Find where the given text appears and provide that cell's center as (X, Y) coordinate. 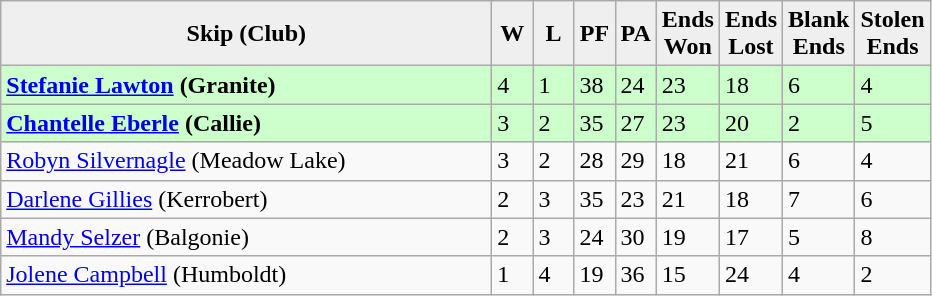
Mandy Selzer (Balgonie) (246, 237)
38 (594, 85)
27 (636, 123)
PF (594, 34)
Darlene Gillies (Kerrobert) (246, 199)
17 (750, 237)
28 (594, 161)
Jolene Campbell (Humboldt) (246, 275)
W (512, 34)
15 (688, 275)
30 (636, 237)
Blank Ends (819, 34)
Ends Won (688, 34)
7 (819, 199)
Skip (Club) (246, 34)
20 (750, 123)
Robyn Silvernagle (Meadow Lake) (246, 161)
36 (636, 275)
L (554, 34)
Chantelle Eberle (Callie) (246, 123)
Ends Lost (750, 34)
Stolen Ends (892, 34)
PA (636, 34)
8 (892, 237)
Stefanie Lawton (Granite) (246, 85)
29 (636, 161)
